Provide the (x, y) coordinate of the cell's center where the given text is located.  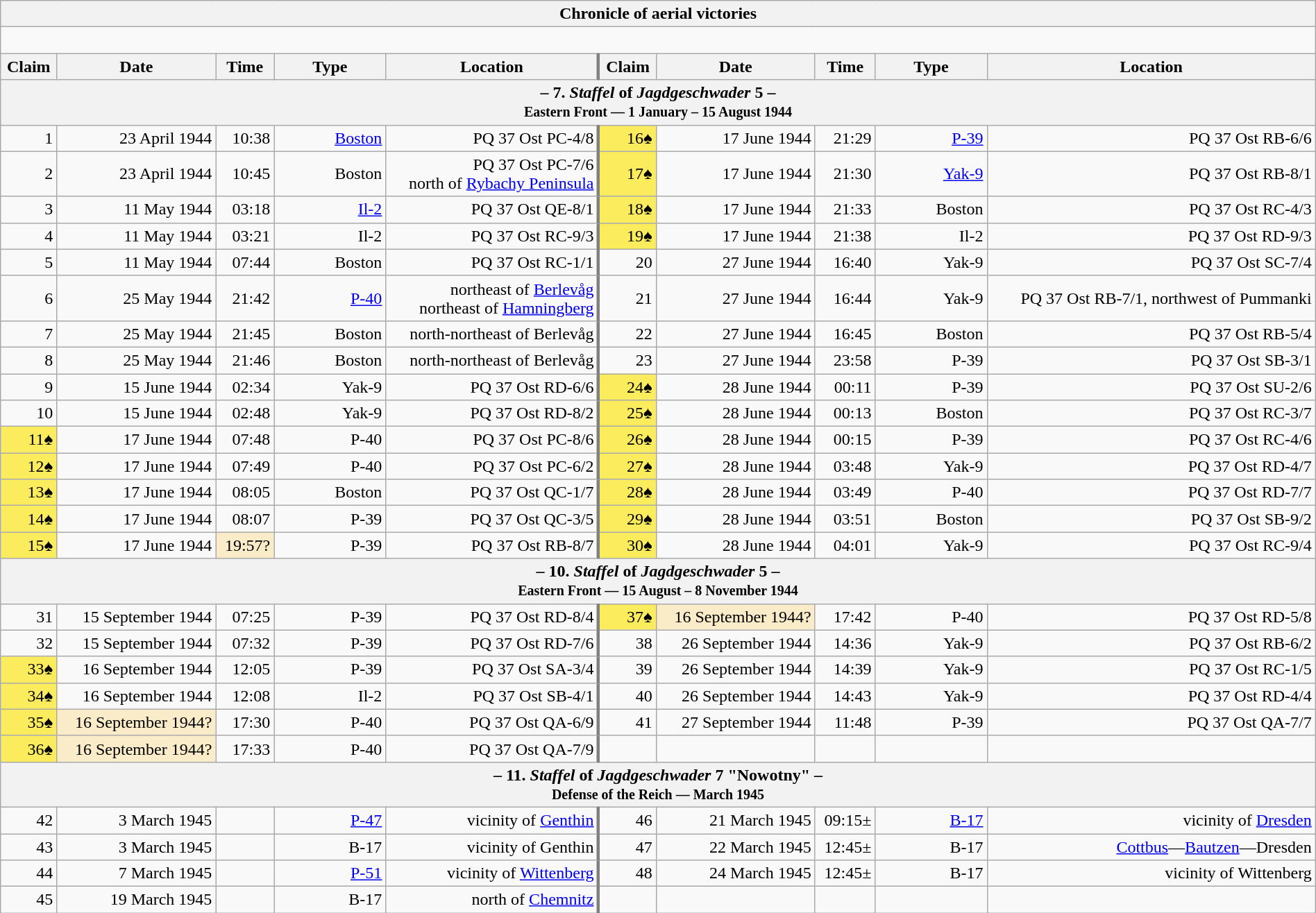
18♠ (627, 210)
PQ 37 Ost QA-7/7 (1151, 722)
7 (29, 334)
13♠ (29, 493)
northeast of Berlevågnortheast of Hamningberg (493, 298)
24♠ (627, 386)
21:46 (245, 360)
2 (29, 173)
17♠ (627, 173)
40 (627, 696)
PQ 37 Ost SU-2/6 (1151, 386)
21:29 (845, 138)
vicinity of Dresden (1151, 820)
PQ 37 Ost RD-7/6 (493, 643)
12:05 (245, 669)
5 (29, 262)
PQ 37 Ost RD-7/7 (1151, 493)
00:13 (845, 413)
16:40 (845, 262)
PQ 37 Ost RC-4/3 (1151, 210)
31 (29, 617)
14♠ (29, 519)
16♠ (627, 138)
PQ 37 Ost RD-8/4 (493, 617)
PQ 37 Ost RB-7/1, northwest of Pummanki (1151, 298)
07:49 (245, 466)
27 September 1944 (736, 722)
PQ 37 Ost RD-4/7 (1151, 466)
03:18 (245, 210)
14:43 (845, 696)
02:48 (245, 413)
PQ 37 Ost QA-7/9 (493, 749)
PQ 37 Ost RC-9/3 (493, 236)
PQ 37 Ost RC-1/1 (493, 262)
47 (627, 847)
19 March 1945 (136, 900)
PQ 37 Ost RD-4/4 (1151, 696)
14:39 (845, 669)
PQ 37 Ost RB-8/7 (493, 545)
32 (29, 643)
21:38 (845, 236)
10:45 (245, 173)
43 (29, 847)
03:48 (845, 466)
– 10. Staffel of Jagdgeschwader 5 –Eastern Front — 15 August – 8 November 1944 (658, 581)
35♠ (29, 722)
PQ 37 Ost SC-7/4 (1151, 262)
00:11 (845, 386)
9 (29, 386)
19♠ (627, 236)
48 (627, 873)
PQ 37 Ost SB-9/2 (1151, 519)
29♠ (627, 519)
PQ 37 Ost SA-3/4 (493, 669)
16:44 (845, 298)
36♠ (29, 749)
03:49 (845, 493)
09:15± (845, 820)
P-51 (330, 873)
15♠ (29, 545)
PQ 37 Ost PC-8/6 (493, 440)
34♠ (29, 696)
PQ 37 Ost RD-9/3 (1151, 236)
PQ 37 Ost RB-5/4 (1151, 334)
PQ 37 Ost PC-6/2 (493, 466)
21:33 (845, 210)
Cottbus—Bautzen—Dresden (1151, 847)
PQ 37 Ost QC-1/7 (493, 493)
20 (627, 262)
03:21 (245, 236)
22 (627, 334)
4 (29, 236)
38 (627, 643)
46 (627, 820)
37♠ (627, 617)
16:45 (845, 334)
14:36 (845, 643)
21 (627, 298)
03:51 (845, 519)
1 (29, 138)
02:34 (245, 386)
10 (29, 413)
26♠ (627, 440)
28♠ (627, 493)
33♠ (29, 669)
25♠ (627, 413)
08:05 (245, 493)
17:33 (245, 749)
04:01 (845, 545)
PQ 37 Ost RD-6/6 (493, 386)
11♠ (29, 440)
7 March 1945 (136, 873)
00:15 (845, 440)
07:25 (245, 617)
PQ 37 Ost RB-6/6 (1151, 138)
23 (627, 360)
44 (29, 873)
PQ 37 Ost PC-7/6north of Rybachy Peninsula (493, 173)
– 7. Staffel of Jagdgeschwader 5 –Eastern Front — 1 January – 15 August 1944 (658, 103)
17:30 (245, 722)
21:42 (245, 298)
08:07 (245, 519)
PQ 37 Ost QE-8/1 (493, 210)
21:30 (845, 173)
24 March 1945 (736, 873)
12:08 (245, 696)
21 March 1945 (736, 820)
PQ 37 Ost RC-9/4 (1151, 545)
10:38 (245, 138)
42 (29, 820)
PQ 37 Ost RD-5/8 (1151, 617)
07:44 (245, 262)
23:58 (845, 360)
PQ 37 Ost SB-4/1 (493, 696)
PQ 37 Ost RD-8/2 (493, 413)
PQ 37 Ost RB-6/2 (1151, 643)
– 11. Staffel of Jagdgeschwader 7 "Nowotny" –Defense of the Reich — March 1945 (658, 784)
27♠ (627, 466)
PQ 37 Ost PC-4/8 (493, 138)
19:57? (245, 545)
PQ 37 Ost QA-6/9 (493, 722)
PQ 37 Ost SB-3/1 (1151, 360)
21:45 (245, 334)
12♠ (29, 466)
41 (627, 722)
P-47 (330, 820)
30♠ (627, 545)
45 (29, 900)
22 March 1945 (736, 847)
6 (29, 298)
north of Chemnitz (493, 900)
PQ 37 Ost RC-1/5 (1151, 669)
17:42 (845, 617)
PQ 37 Ost RC-3/7 (1151, 413)
07:48 (245, 440)
07:32 (245, 643)
3 (29, 210)
39 (627, 669)
Chronicle of aerial victories (658, 14)
PQ 37 Ost QC-3/5 (493, 519)
8 (29, 360)
PQ 37 Ost RC-4/6 (1151, 440)
11:48 (845, 722)
PQ 37 Ost RB-8/1 (1151, 173)
